Identify which cell holds the provided text, then report its (X, Y) central coordinate. 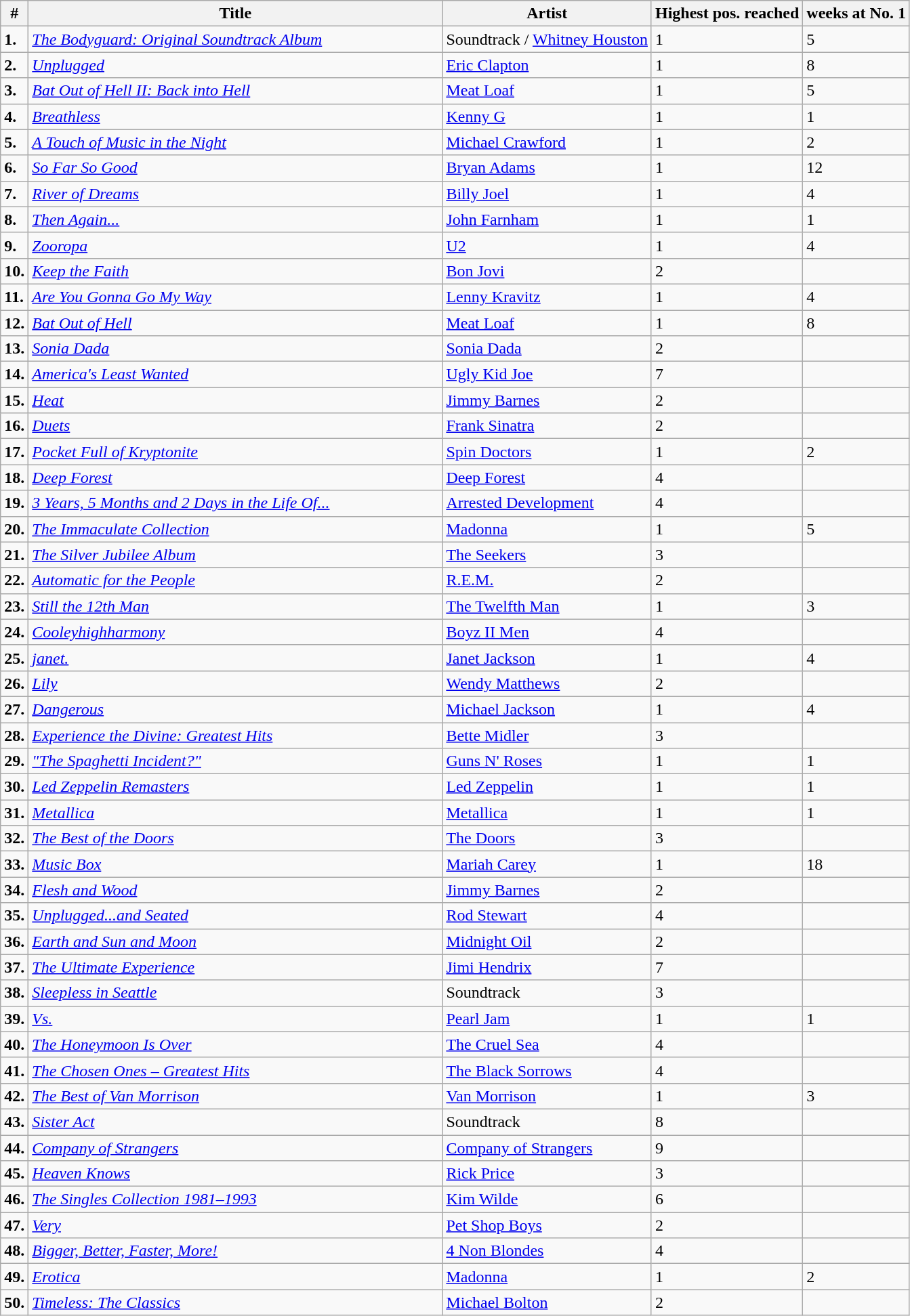
Bat Out of Hell II: Back into Hell (236, 91)
Rick Price (547, 1174)
11. (15, 297)
40. (15, 1044)
The Doors (547, 839)
Michael Crawford (547, 142)
Spin Doctors (547, 452)
6 (726, 1200)
Janet Jackson (547, 658)
The Cruel Sea (547, 1044)
9. (15, 245)
Arrested Development (547, 503)
janet. (236, 658)
Bigger, Better, Faster, More! (236, 1251)
Wendy Matthews (547, 683)
18. (15, 477)
The Bodyguard: Original Soundtrack Album (236, 39)
39. (15, 1019)
4 Non Blondes (547, 1251)
38. (15, 993)
Billy Joel (547, 194)
Michael Bolton (547, 1302)
The Seekers (547, 555)
Zooropa (236, 245)
The Chosen Ones – Greatest Hits (236, 1070)
# (15, 14)
27. (15, 709)
Highest pos. reached (726, 14)
5. (15, 142)
Pocket Full of Kryptonite (236, 452)
Vs. (236, 1019)
12 (856, 168)
30. (15, 787)
50. (15, 1302)
Mariah Carey (547, 864)
John Farnham (547, 219)
47. (15, 1225)
Sleepless in Seattle (236, 993)
U2 (547, 245)
Guns N' Roses (547, 761)
49. (15, 1277)
Title (236, 14)
Duets (236, 426)
Dangerous (236, 709)
America's Least Wanted (236, 375)
The Ultimate Experience (236, 967)
28. (15, 735)
The Twelfth Man (547, 606)
Very (236, 1225)
25. (15, 658)
Then Again... (236, 219)
15. (15, 400)
42. (15, 1096)
The Honeymoon Is Over (236, 1044)
3. (15, 91)
44. (15, 1148)
36. (15, 941)
35. (15, 916)
The Best of the Doors (236, 839)
22. (15, 580)
33. (15, 864)
Bryan Adams (547, 168)
Led Zeppelin (547, 787)
16. (15, 426)
Cooleyhighharmony (236, 632)
18 (856, 864)
Boyz II Men (547, 632)
31. (15, 813)
Flesh and Wood (236, 890)
The Singles Collection 1981–1993 (236, 1200)
9 (726, 1148)
Sister Act (236, 1122)
4. (15, 116)
43. (15, 1122)
8. (15, 219)
The Black Sorrows (547, 1070)
Ugly Kid Joe (547, 375)
Lily (236, 683)
Kenny G (547, 116)
Pearl Jam (547, 1019)
The Silver Jubilee Album (236, 555)
17. (15, 452)
1. (15, 39)
41. (15, 1070)
45. (15, 1174)
48. (15, 1251)
26. (15, 683)
Soundtrack / Whitney Houston (547, 39)
Bon Jovi (547, 271)
7. (15, 194)
Led Zeppelin Remasters (236, 787)
46. (15, 1200)
Artist (547, 14)
Timeless: The Classics (236, 1302)
Bat Out of Hell (236, 323)
Rod Stewart (547, 916)
Heat (236, 400)
Music Box (236, 864)
37. (15, 967)
Pet Shop Boys (547, 1225)
Bette Midler (547, 735)
Kim Wilde (547, 1200)
Jimi Hendrix (547, 967)
weeks at No. 1 (856, 14)
24. (15, 632)
Heaven Knows (236, 1174)
23. (15, 606)
14. (15, 375)
Automatic for the People (236, 580)
3 Years, 5 Months and 2 Days in the Life Of... (236, 503)
The Immaculate Collection (236, 529)
Midnight Oil (547, 941)
Still the 12th Man (236, 606)
10. (15, 271)
R.E.M. (547, 580)
A Touch of Music in the Night (236, 142)
13. (15, 349)
Unplugged...and Seated (236, 916)
"The Spaghetti Incident?" (236, 761)
Breathless (236, 116)
34. (15, 890)
2. (15, 65)
20. (15, 529)
6. (15, 168)
River of Dreams (236, 194)
So Far So Good (236, 168)
19. (15, 503)
32. (15, 839)
Michael Jackson (547, 709)
Unplugged (236, 65)
Van Morrison (547, 1096)
Frank Sinatra (547, 426)
Eric Clapton (547, 65)
Experience the Divine: Greatest Hits (236, 735)
Are You Gonna Go My Way (236, 297)
The Best of Van Morrison (236, 1096)
Erotica (236, 1277)
29. (15, 761)
Earth and Sun and Moon (236, 941)
21. (15, 555)
Lenny Kravitz (547, 297)
12. (15, 323)
Keep the Faith (236, 271)
